Scan for the cell matching the given text and deliver its [X, Y] coordinate at center. 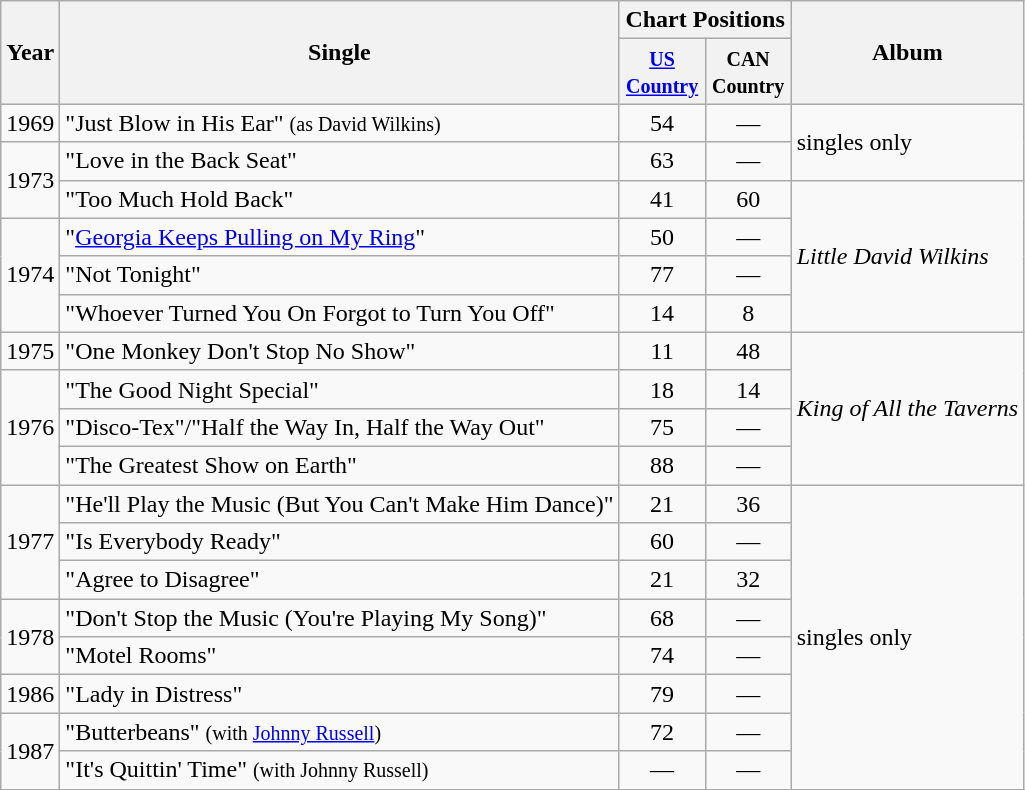
"The Good Night Special" [340, 389]
"Motel Rooms" [340, 656]
CAN Country [748, 72]
48 [748, 351]
32 [748, 580]
Little David Wilkins [907, 256]
Year [30, 52]
1975 [30, 351]
75 [662, 427]
54 [662, 123]
"He'll Play the Music (But You Can't Make Him Dance)" [340, 503]
8 [748, 313]
79 [662, 694]
88 [662, 465]
Single [340, 52]
"Agree to Disagree" [340, 580]
1969 [30, 123]
41 [662, 199]
"The Greatest Show on Earth" [340, 465]
Album [907, 52]
68 [662, 618]
"Butterbeans" (with Johnny Russell) [340, 732]
"Not Tonight" [340, 275]
"Love in the Back Seat" [340, 161]
50 [662, 237]
63 [662, 161]
"Don't Stop the Music (You're Playing My Song)" [340, 618]
72 [662, 732]
"It's Quittin' Time" (with Johnny Russell) [340, 770]
1986 [30, 694]
"Disco-Tex"/"Half the Way In, Half the Way Out" [340, 427]
"Whoever Turned You On Forgot to Turn You Off" [340, 313]
"One Monkey Don't Stop No Show" [340, 351]
74 [662, 656]
King of All the Taverns [907, 408]
1974 [30, 275]
"Is Everybody Ready" [340, 542]
1973 [30, 180]
77 [662, 275]
1987 [30, 751]
US Country [662, 72]
"Too Much Hold Back" [340, 199]
"Lady in Distress" [340, 694]
1976 [30, 427]
Chart Positions [705, 20]
1977 [30, 541]
1978 [30, 637]
"Just Blow in His Ear" (as David Wilkins) [340, 123]
18 [662, 389]
"Georgia Keeps Pulling on My Ring" [340, 237]
36 [748, 503]
11 [662, 351]
